Identify which cell holds the provided text, then report its [X, Y] central coordinate. 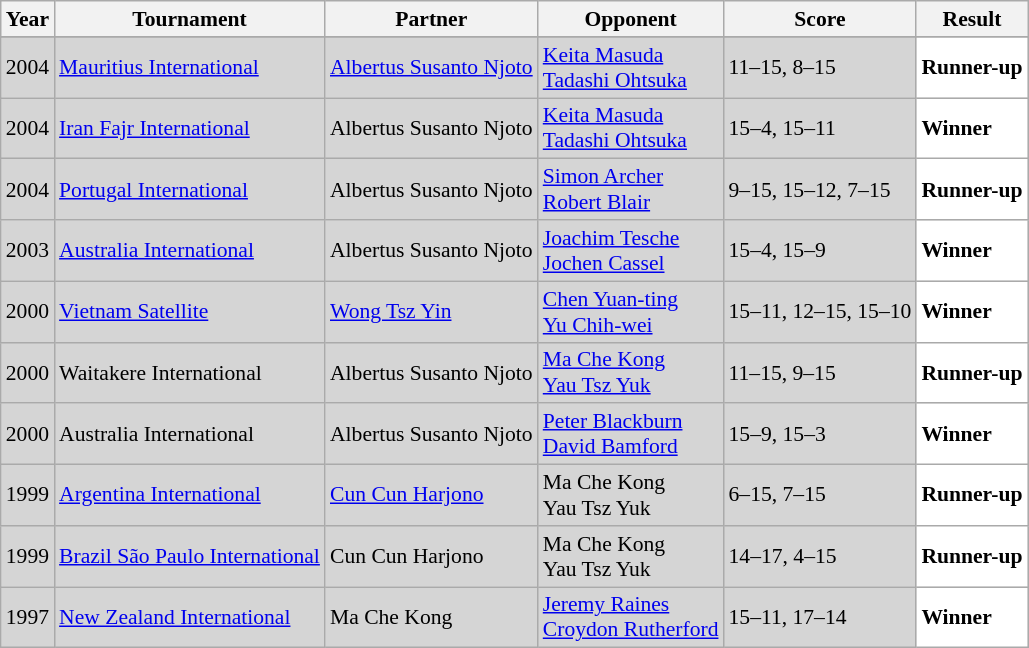
Simon Archer Robert Blair [631, 190]
Chen Yuan-ting Yu Chih-wei [631, 312]
Tournament [190, 19]
6–15, 7–15 [820, 496]
Portugal International [190, 190]
Mauritius International [190, 68]
Peter Blackburn David Bamford [631, 434]
Partner [432, 19]
Score [820, 19]
Ma Che Kong [432, 618]
2003 [28, 250]
Wong Tsz Yin [432, 312]
New Zealand International [190, 618]
9–15, 15–12, 7–15 [820, 190]
Brazil São Paulo International [190, 556]
14–17, 4–15 [820, 556]
Waitakere International [190, 372]
11–15, 9–15 [820, 372]
15–4, 15–11 [820, 128]
Vietnam Satellite [190, 312]
Joachim Tesche Jochen Cassel [631, 250]
Result [972, 19]
15–4, 15–9 [820, 250]
15–11, 17–14 [820, 618]
11–15, 8–15 [820, 68]
15–11, 12–15, 15–10 [820, 312]
Iran Fajr International [190, 128]
Jeremy Raines Croydon Rutherford [631, 618]
1997 [28, 618]
Opponent [631, 19]
15–9, 15–3 [820, 434]
Argentina International [190, 496]
Year [28, 19]
